Extract the [X, Y] coordinate from the center of the cell holding the provided text.  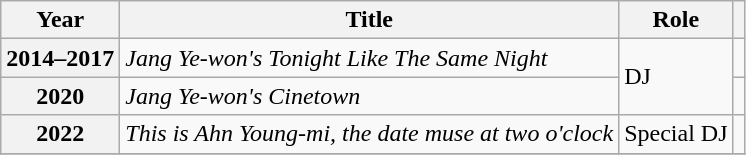
Special DJ [676, 134]
Jang Ye-won's Tonight Like The Same Night [370, 58]
This is Ahn Young-mi, the date muse at two o'clock [370, 134]
2022 [60, 134]
Year [60, 20]
Jang Ye-won's Cinetown [370, 96]
Role [676, 20]
Title [370, 20]
2020 [60, 96]
DJ [676, 77]
2014–2017 [60, 58]
